Extract the [X, Y] coordinate from the center of the cell holding the provided text.  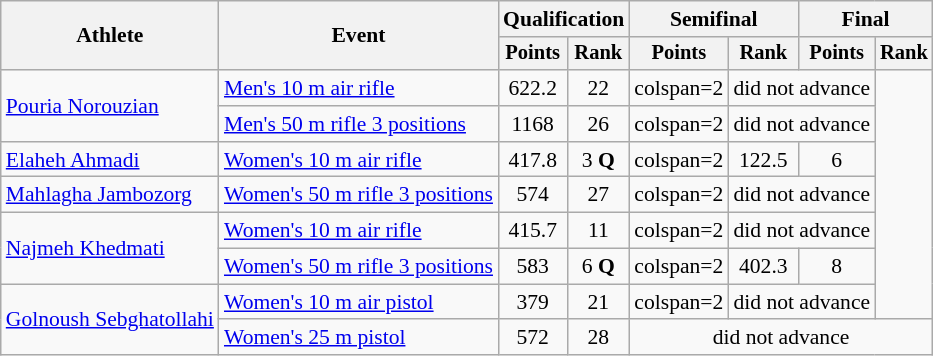
Pouria Norouzian [110, 106]
122.5 [763, 160]
572 [532, 338]
Golnoush Sebghatollahi [110, 320]
Najmeh Khedmati [110, 248]
21 [598, 302]
Qualification [564, 19]
8 [836, 267]
417.8 [532, 160]
583 [532, 267]
415.7 [532, 231]
Mahlagha Jambozorg [110, 195]
379 [532, 302]
Semifinal [714, 19]
6 Q [598, 267]
Men's 10 m air rifle [358, 88]
1168 [532, 124]
Event [358, 36]
Men's 50 m rifle 3 positions [358, 124]
26 [598, 124]
Elaheh Ahmadi [110, 160]
11 [598, 231]
Athlete [110, 36]
Women's 25 m pistol [358, 338]
6 [836, 160]
27 [598, 195]
Women's 10 m air pistol [358, 302]
402.3 [763, 267]
574 [532, 195]
22 [598, 88]
3 Q [598, 160]
28 [598, 338]
Final [865, 19]
622.2 [532, 88]
